Locate the cell with the specified text and output its (X, Y) center coordinate. 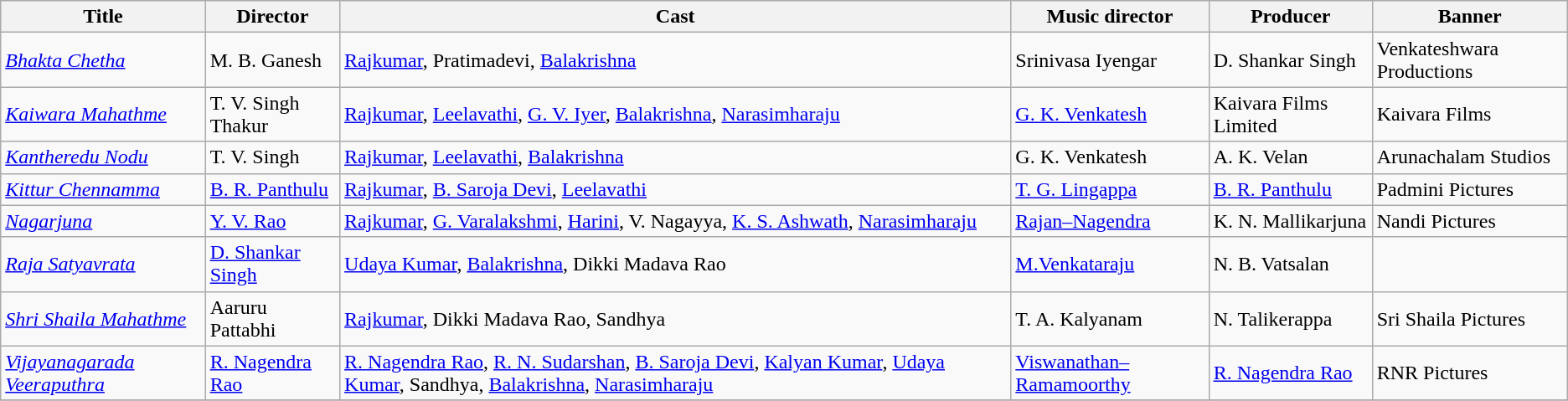
A. K. Velan (1290, 157)
Cast (675, 17)
Rajkumar, Pratimadevi, Balakrishna (675, 60)
Viswanathan–Ramamoorthy (1110, 373)
Venkateshwara Productions (1469, 60)
Sri Shaila Pictures (1469, 318)
Arunachalam Studios (1469, 157)
Kaiwara Mahathme (103, 114)
Raja Satyavrata (103, 265)
Shri Shaila Mahathme (103, 318)
K. N. Mallikarjuna (1290, 221)
Kaivara Films (1469, 114)
Y. V. Rao (272, 221)
R. Nagendra Rao, R. N. Sudarshan, B. Saroja Devi, Kalyan Kumar, Udaya Kumar, Sandhya, Balakrishna, Narasimharaju (675, 373)
T. V. Singh (272, 157)
Rajan–Nagendra (1110, 221)
T. G. Lingappa (1110, 189)
Banner (1469, 17)
Nagarjuna (103, 221)
RNR Pictures (1469, 373)
T. A. Kalyanam (1110, 318)
Nandi Pictures (1469, 221)
Rajkumar, B. Saroja Devi, Leelavathi (675, 189)
Rajkumar, G. Varalakshmi, Harini, V. Nagayya, K. S. Ashwath, Narasimharaju (675, 221)
Kaivara Films Limited (1290, 114)
Padmini Pictures (1469, 189)
Producer (1290, 17)
Rajkumar, Dikki Madava Rao, Sandhya (675, 318)
Title (103, 17)
Director (272, 17)
M.Venkataraju (1110, 265)
M. B. Ganesh (272, 60)
Music director (1110, 17)
N. Talikerappa (1290, 318)
T. V. Singh Thakur (272, 114)
Srinivasa Iyengar (1110, 60)
Vijayanagarada Veeraputhra (103, 373)
N. B. Vatsalan (1290, 265)
Rajkumar, Leelavathi, Balakrishna (675, 157)
Aaruru Pattabhi (272, 318)
Bhakta Chetha (103, 60)
Rajkumar, Leelavathi, G. V. Iyer, Balakrishna, Narasimharaju (675, 114)
Kantheredu Nodu (103, 157)
Kittur Chennamma (103, 189)
Udaya Kumar, Balakrishna, Dikki Madava Rao (675, 265)
